Pinpoint the cell where the given text exists, returning its [X, Y] midpoint coordinate. 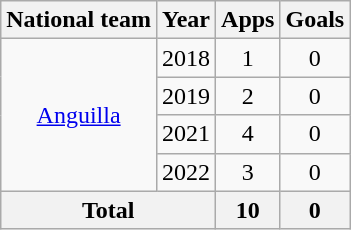
1 [248, 58]
2 [248, 96]
4 [248, 134]
2019 [186, 96]
10 [248, 210]
3 [248, 172]
Anguilla [79, 115]
Year [186, 20]
Total [108, 210]
2022 [186, 172]
Goals [315, 20]
2021 [186, 134]
National team [79, 20]
2018 [186, 58]
Apps [248, 20]
